Pinpoint the cell where the given text exists, returning its [x, y] midpoint coordinate. 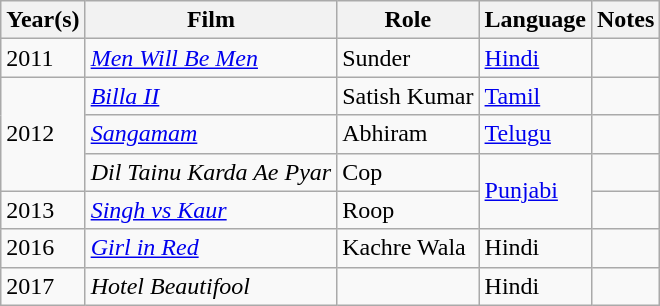
Billa II [211, 96]
Punjabi [535, 191]
2016 [43, 248]
Girl in Red [211, 248]
Telugu [535, 134]
Sangamam [211, 134]
2017 [43, 286]
Film [211, 20]
Year(s) [43, 20]
Cop [408, 172]
Kachre Wala [408, 248]
Abhiram [408, 134]
Role [408, 20]
2012 [43, 134]
2013 [43, 210]
Tamil [535, 96]
Men Will Be Men [211, 58]
Hotel Beautifool [211, 286]
2011 [43, 58]
Sunder [408, 58]
Singh vs Kaur [211, 210]
Dil Tainu Karda Ae Pyar [211, 172]
Notes [625, 20]
Satish Kumar [408, 96]
Language [535, 20]
Roop [408, 210]
